Capture the cell that displays the provided text and extract its (X, Y) central coordinate. 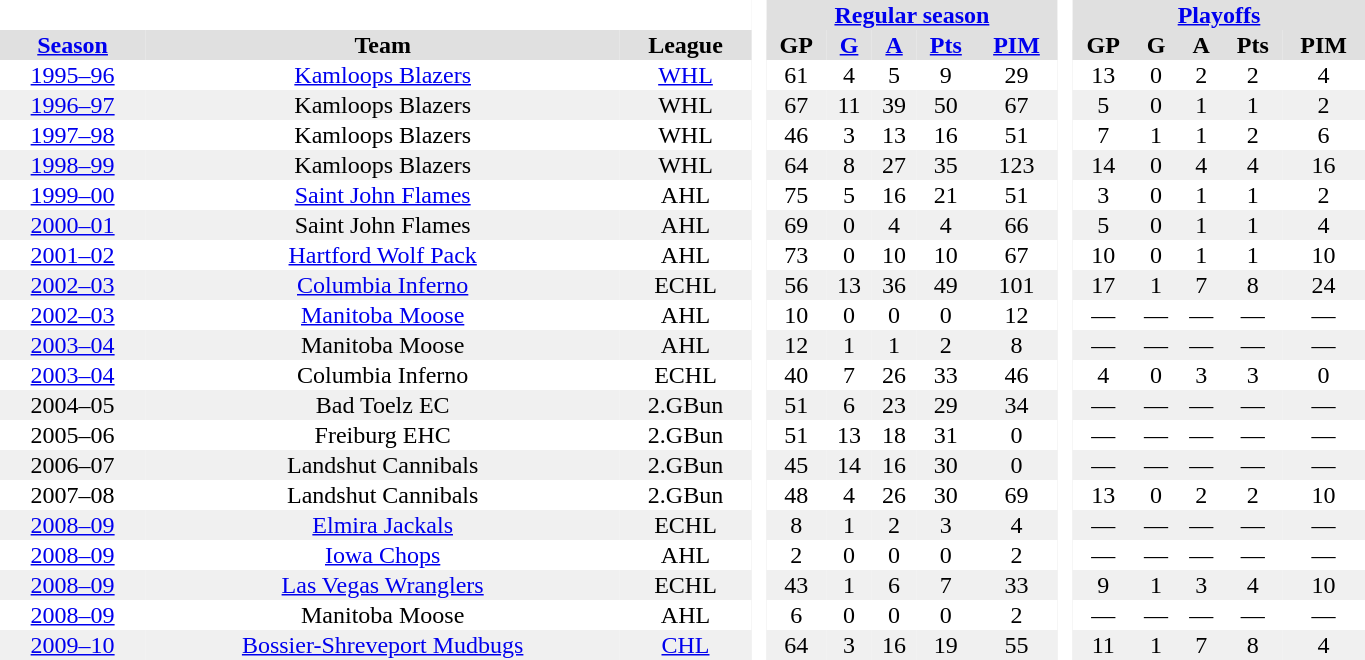
Hartford Wolf Pack (382, 255)
2001–02 (72, 255)
Season (72, 45)
24 (1324, 285)
Bossier-Shreveport Mudbugs (382, 645)
61 (796, 75)
75 (796, 195)
66 (1016, 225)
18 (894, 435)
2004–05 (72, 405)
39 (894, 105)
36 (894, 285)
19 (946, 645)
45 (796, 465)
17 (1104, 285)
1999–00 (72, 195)
55 (1016, 645)
Freiburg EHC (382, 435)
49 (946, 285)
1998–99 (72, 165)
Regular season (912, 15)
1996–97 (72, 105)
Bad Toelz EC (382, 405)
35 (946, 165)
48 (796, 495)
50 (946, 105)
Iowa Chops (382, 555)
Playoffs (1219, 15)
2007–08 (72, 495)
31 (946, 435)
League (686, 45)
Elmira Jackals (382, 525)
56 (796, 285)
1997–98 (72, 135)
CHL (686, 645)
2009–10 (72, 645)
40 (796, 375)
101 (1016, 285)
1995–96 (72, 75)
21 (946, 195)
2006–07 (72, 465)
123 (1016, 165)
23 (894, 405)
Las Vegas Wranglers (382, 585)
34 (1016, 405)
Team (382, 45)
2005–06 (72, 435)
43 (796, 585)
2000–01 (72, 225)
73 (796, 255)
27 (894, 165)
